Identify which cell holds the provided text, then report its [x, y] central coordinate. 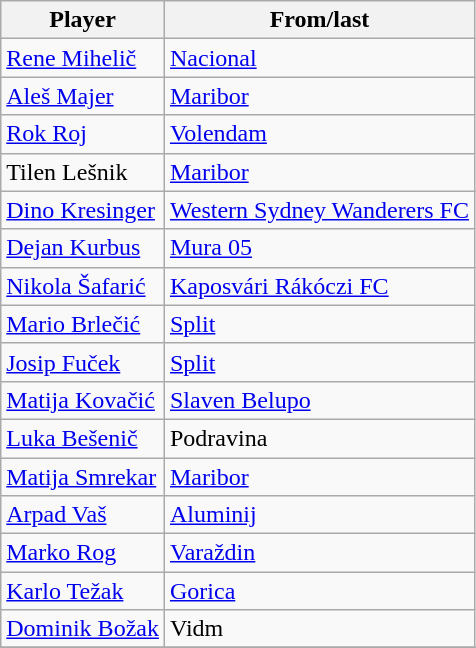
Gorica [319, 591]
Vidm [319, 629]
Kaposvári Rákóczi FC [319, 286]
Rok Roj [83, 134]
Aluminij [319, 515]
Dejan Kurbus [83, 248]
Nacional [319, 58]
Josip Fuček [83, 362]
Dino Kresinger [83, 210]
Aleš Majer [83, 96]
Varaždin [319, 553]
Karlo Težak [83, 591]
Rene Mihelič [83, 58]
Podravina [319, 438]
Dominik Božak [83, 629]
Arpad Vaš [83, 515]
Mario Brlečić [83, 324]
Matija Kovačić [83, 400]
Luka Bešenič [83, 438]
Volendam [319, 134]
Tilen Lešnik [83, 172]
Player [83, 20]
Western Sydney Wanderers FC [319, 210]
Nikola Šafarić [83, 286]
From/last [319, 20]
Matija Smrekar [83, 477]
Mura 05 [319, 248]
Marko Rog [83, 553]
Slaven Belupo [319, 400]
